Locate the cell with the specified text and output its [x, y] center coordinate. 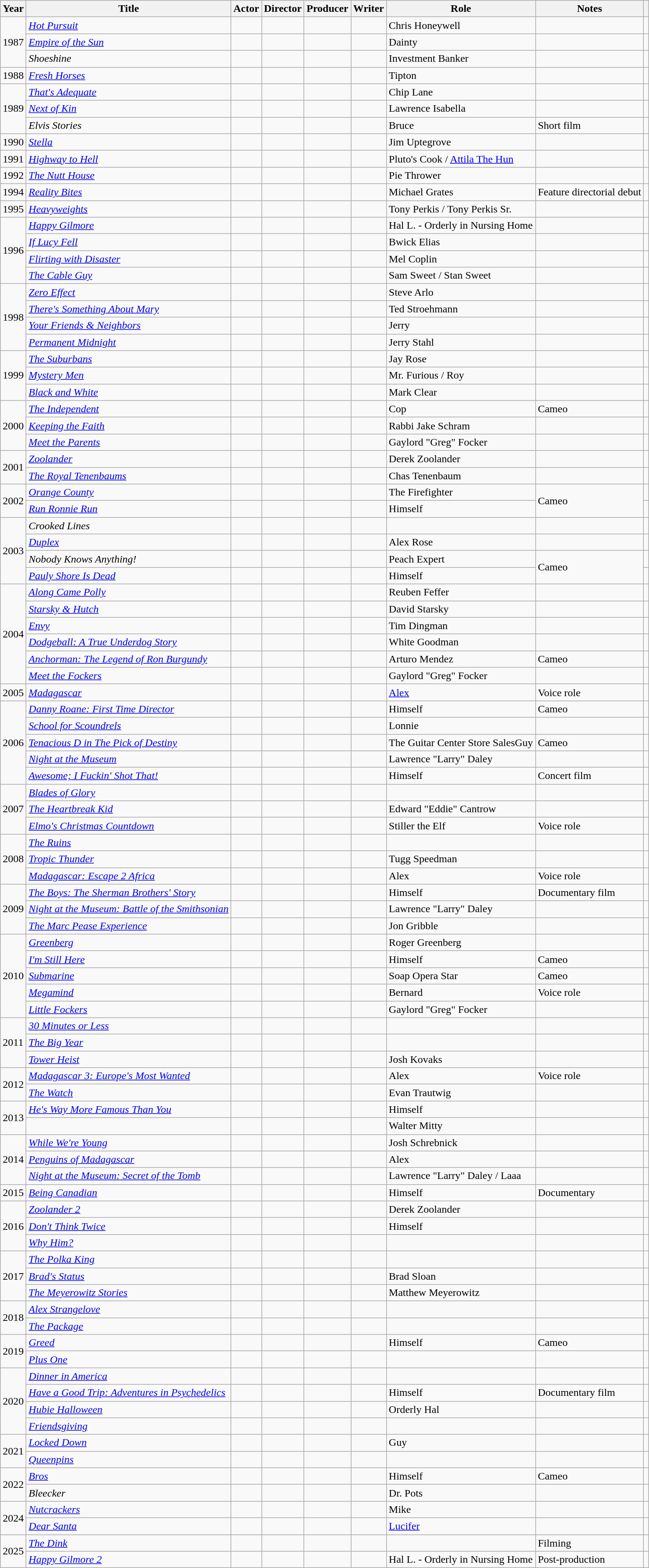
Tenacious D in The Pick of Destiny [129, 743]
Year [13, 9]
Hubie Halloween [129, 1409]
Chas Tenenbaum [461, 475]
Danny Roane: First Time Director [129, 709]
Night at the Museum: Battle of the Smithsonian [129, 909]
Orange County [129, 492]
The Independent [129, 409]
Don't Think Twice [129, 1226]
Zoolander 2 [129, 1209]
2013 [13, 1118]
2021 [13, 1451]
Filming [589, 1543]
2000 [13, 425]
The Dink [129, 1543]
Bruce [461, 125]
Run Ronnie Run [129, 509]
Producer [328, 9]
Sam Sweet / Stan Sweet [461, 276]
Arturo Mendez [461, 659]
Flirting with Disaster [129, 259]
Hot Pursuit [129, 25]
Notes [589, 9]
Reality Bites [129, 192]
Bwick Elias [461, 242]
Guy [461, 1443]
Awesome; I Fuckin' Shot That! [129, 776]
The Meyerowitz Stories [129, 1293]
Little Fockers [129, 1009]
Dinner in America [129, 1376]
White Goodman [461, 642]
Feature directorial debut [589, 192]
Tony Perkis / Tony Perkis Sr. [461, 209]
2019 [13, 1351]
Lawrence Isabella [461, 109]
Jerry [461, 326]
Queenpins [129, 1459]
Happy Gilmore 2 [129, 1560]
2020 [13, 1401]
Locked Down [129, 1443]
Alex Rose [461, 542]
The Suburbans [129, 359]
Actor [247, 9]
Role [461, 9]
2016 [13, 1226]
Post-production [589, 1560]
Lonnie [461, 726]
30 Minutes or Less [129, 1026]
Matthew Meyerowitz [461, 1293]
Megamind [129, 992]
Investment Banker [461, 59]
Being Canadian [129, 1193]
He's Way More Famous Than You [129, 1109]
The Cable Guy [129, 276]
That's Adequate [129, 92]
Josh Schrebnick [461, 1143]
Walter Mitty [461, 1126]
Mark Clear [461, 392]
Michael Grates [461, 192]
Rabbi Jake Schram [461, 425]
Soap Opera Star [461, 976]
1994 [13, 192]
Tugg Speedman [461, 859]
2018 [13, 1318]
Chris Honeywell [461, 25]
Mel Coplin [461, 259]
The Boys: The Sherman Brothers' Story [129, 892]
If Lucy Fell [129, 242]
Plus One [129, 1359]
Stella [129, 142]
There's Something About Mary [129, 309]
2002 [13, 501]
2004 [13, 634]
Bleecker [129, 1493]
Night at the Museum [129, 759]
1990 [13, 142]
Duplex [129, 542]
Empire of the Sun [129, 42]
Anchorman: The Legend of Ron Burgundy [129, 659]
1989 [13, 109]
Crooked Lines [129, 526]
The Package [129, 1326]
The Heartbreak Kid [129, 809]
Writer [369, 9]
Mr. Furious / Roy [461, 375]
Stiller the Elf [461, 826]
Penguins of Madagascar [129, 1159]
Pluto's Cook / Attila The Hun [461, 159]
2008 [13, 859]
Mystery Men [129, 375]
Elmo's Christmas Countdown [129, 826]
Short film [589, 125]
Cop [461, 409]
1992 [13, 175]
Title [129, 9]
Heavyweights [129, 209]
The Marc Pease Experience [129, 926]
2009 [13, 909]
Starsky & Hutch [129, 609]
Dodgeball: A True Underdog Story [129, 642]
The Watch [129, 1093]
Greenberg [129, 942]
Zoolander [129, 459]
Tropic Thunder [129, 859]
Roger Greenberg [461, 942]
Edward "Eddie" Cantrow [461, 809]
Jay Rose [461, 359]
2005 [13, 692]
Permanent Midnight [129, 342]
Madagascar [129, 692]
1999 [13, 375]
2007 [13, 809]
Fresh Horses [129, 75]
While We're Young [129, 1143]
Bernard [461, 992]
Greed [129, 1343]
Meet the Parents [129, 442]
1988 [13, 75]
2012 [13, 1084]
2022 [13, 1484]
Mike [461, 1509]
Madagascar: Escape 2 Africa [129, 876]
1998 [13, 317]
Dr. Pots [461, 1493]
Submarine [129, 976]
2011 [13, 1043]
Pauly Shore Is Dead [129, 576]
2024 [13, 1518]
Jim Uptegrove [461, 142]
2015 [13, 1193]
Tower Heist [129, 1059]
Alex Strangelove [129, 1310]
2003 [13, 551]
Lucifer [461, 1526]
Peach Expert [461, 559]
Concert film [589, 776]
School for Scoundrels [129, 726]
Lawrence "Larry" Daley / Laaa [461, 1176]
1987 [13, 42]
Keeping the Faith [129, 425]
Next of Kin [129, 109]
Brad Sloan [461, 1276]
Jerry Stahl [461, 342]
2001 [13, 467]
Meet the Fockers [129, 676]
Have a Good Trip: Adventures in Psychedelics [129, 1393]
Josh Kovaks [461, 1059]
The Polka King [129, 1259]
Blades of Glory [129, 793]
The Nutt House [129, 175]
Why Him? [129, 1242]
2014 [13, 1159]
David Starsky [461, 609]
Dainty [461, 42]
I'm Still Here [129, 959]
Black and White [129, 392]
Evan Trautwig [461, 1093]
2006 [13, 742]
Nobody Knows Anything! [129, 559]
Friendsgiving [129, 1426]
Ted Stroehmann [461, 309]
Highway to Hell [129, 159]
Tim Dingman [461, 626]
The Royal Tenenbaums [129, 475]
The Big Year [129, 1043]
Madagascar 3: Europe's Most Wanted [129, 1076]
Pie Thrower [461, 175]
2010 [13, 976]
Zero Effect [129, 292]
2025 [13, 1551]
1996 [13, 251]
The Guitar Center Store SalesGuy [461, 743]
Steve Arlo [461, 292]
Envy [129, 626]
Bros [129, 1476]
Night at the Museum: Secret of the Tomb [129, 1176]
1995 [13, 209]
Reuben Feffer [461, 592]
Chip Lane [461, 92]
2017 [13, 1276]
Your Friends & Neighbors [129, 326]
Shoeshine [129, 59]
Happy Gilmore [129, 226]
Along Came Polly [129, 592]
The Ruins [129, 842]
Documentary [589, 1193]
The Firefighter [461, 492]
Dear Santa [129, 1526]
Brad's Status [129, 1276]
Elvis Stories [129, 125]
1991 [13, 159]
Tipton [461, 75]
Nutcrackers [129, 1509]
Orderly Hal [461, 1409]
Director [283, 9]
Jon Gribble [461, 926]
